For the text-containing cell, return its midpoint in [x, y] coordinate format. 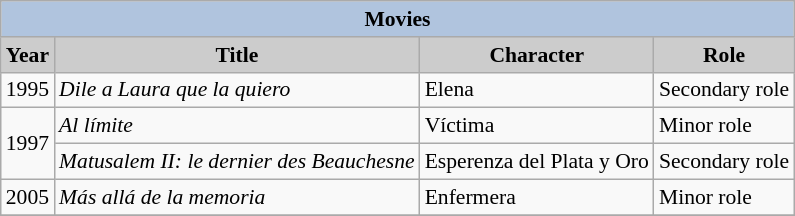
Character [537, 55]
Elena [537, 90]
1995 [28, 90]
Más allá de la memoria [237, 197]
1997 [28, 144]
Esperenza del Plata y Oro [537, 162]
Víctima [537, 126]
Movies [398, 19]
Title [237, 55]
Role [724, 55]
2005 [28, 197]
Enfermera [537, 197]
Al límite [237, 126]
Matusalem II: le dernier des Beauchesne [237, 162]
Dile a Laura que la quiero [237, 90]
Year [28, 55]
